Scan for the cell matching the given text and deliver its [x, y] coordinate at center. 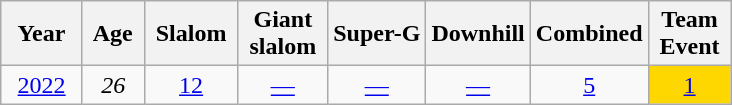
5 [589, 85]
Giant slalom [283, 34]
Downhill [478, 34]
2022 [42, 85]
12 [191, 85]
Combined [589, 34]
Slalom [191, 34]
1 [690, 85]
26 [113, 85]
Team Event [690, 34]
Super-G [377, 34]
Age [113, 34]
Year [42, 34]
